Pinpoint the cell where the given text exists, returning its [X, Y] midpoint coordinate. 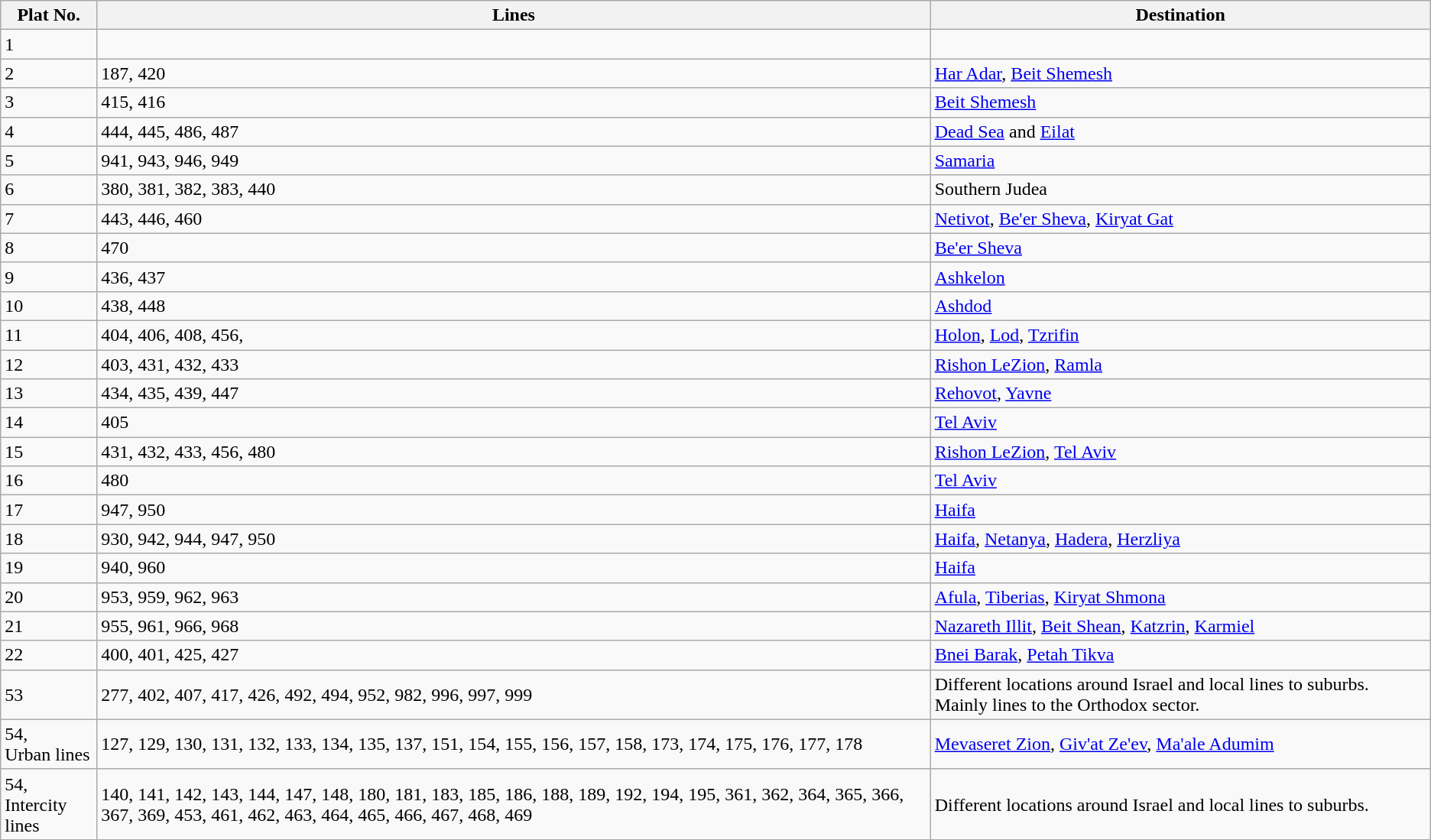
438, 448 [514, 306]
11 [49, 335]
443, 446, 460 [514, 219]
16 [49, 481]
930, 942, 944, 947, 950 [514, 539]
444, 445, 486, 487 [514, 131]
Ashdod [1180, 306]
22 [49, 655]
7 [49, 219]
10 [49, 306]
Mevaseret Zion, Giv'at Ze'ev, Ma'ale Adumim [1180, 744]
Lines [514, 15]
Bnei Barak, Petah Tikva [1180, 655]
53 [49, 694]
403, 431, 432, 433 [514, 365]
Dead Sea and Eilat [1180, 131]
18 [49, 539]
Be'er Sheva [1180, 248]
955, 961, 966, 968 [514, 626]
Haifa, Netanya, Hadera, Herzliya [1180, 539]
Rishon LeZion, Ramla [1180, 365]
14 [49, 423]
187, 420 [514, 73]
Rishon LeZion, Tel Aviv [1180, 452]
940, 960 [514, 568]
405 [514, 423]
5 [49, 161]
Beit Shemesh [1180, 102]
Southern Judea [1180, 190]
941, 943, 946, 949 [514, 161]
Rehovot, Yavne [1180, 394]
15 [49, 452]
400, 401, 425, 427 [514, 655]
431, 432, 433, 456, 480 [514, 452]
480 [514, 481]
127, 129, 130, 131, 132, 133, 134, 135, 137, 151, 154, 155, 156, 157, 158, 173, 174, 175, 176, 177, 178 [514, 744]
277, 402, 407, 417, 426, 492, 494, 952, 982, 996, 997, 999 [514, 694]
Samaria [1180, 161]
Plat No. [49, 15]
404, 406, 408, 456, [514, 335]
8 [49, 248]
415, 416 [514, 102]
Destination [1180, 15]
6 [49, 190]
1 [49, 44]
Afula, Tiberias, Kiryat Shmona [1180, 597]
19 [49, 568]
380, 381, 382, 383, 440 [514, 190]
4 [49, 131]
9 [49, 277]
20 [49, 597]
54,Urban lines [49, 744]
13 [49, 394]
Har Adar, Beit Shemesh [1180, 73]
Netivot, Be'er Sheva, Kiryat Gat [1180, 219]
2 [49, 73]
21 [49, 626]
3 [49, 102]
54,Intercity lines [49, 804]
470 [514, 248]
Different locations around Israel and local lines to suburbs. [1180, 804]
12 [49, 365]
Ashkelon [1180, 277]
Holon, Lod, Tzrifin [1180, 335]
953, 959, 962, 963 [514, 597]
Different locations around Israel and local lines to suburbs. Mainly lines to the Orthodox sector. [1180, 694]
17 [49, 510]
947, 950 [514, 510]
Nazareth Illit, Beit Shean, Katzrin, Karmiel [1180, 626]
436, 437 [514, 277]
434, 435, 439, 447 [514, 394]
